Locate the cell with the specified text and output its [x, y] center coordinate. 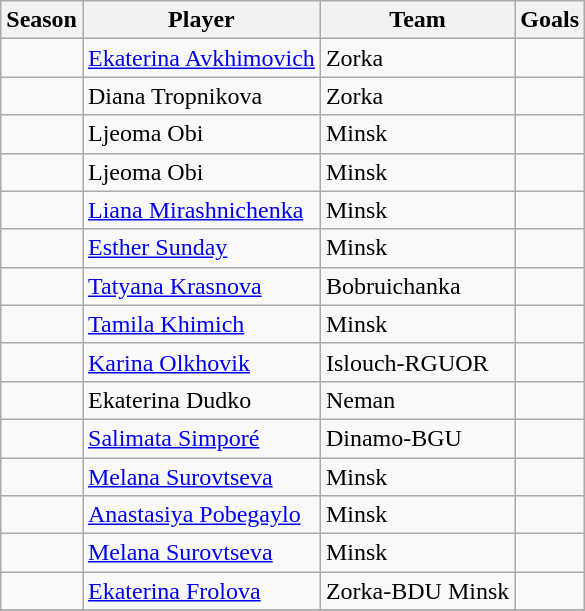
Player [201, 20]
Tamila Khimich [201, 324]
Neman [417, 400]
Ekaterina Dudko [201, 400]
Ekaterina Frolova [201, 591]
Diana Tropnikova [201, 96]
Zorka-BDU Minsk [417, 591]
Bobruichanka [417, 286]
Tatyana Krasnova [201, 286]
Liana Mirashnichenka [201, 210]
Esther Sunday [201, 248]
Goals [550, 20]
Season [42, 20]
Ekaterina Avkhimovich [201, 58]
Dinamo-BGU [417, 438]
Islouch-RGUOR [417, 362]
Salimata Simporé [201, 438]
Anastasiya Pobegaylo [201, 515]
Karina Olkhovik [201, 362]
Team [417, 20]
